Provide the [x, y] coordinate of the cell's center where the given text is located.  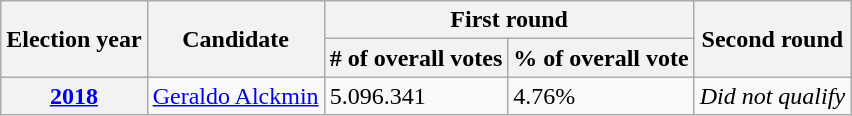
Did not qualify [772, 96]
2018 [74, 96]
% of overall vote [601, 58]
Geraldo Alckmin [236, 96]
4.76% [601, 96]
5.096.341 [416, 96]
First round [509, 20]
Election year [74, 39]
Candidate [236, 39]
# of overall votes [416, 58]
Second round [772, 39]
